Search for the cell housing the specified text and yield its (X, Y) center coordinate. 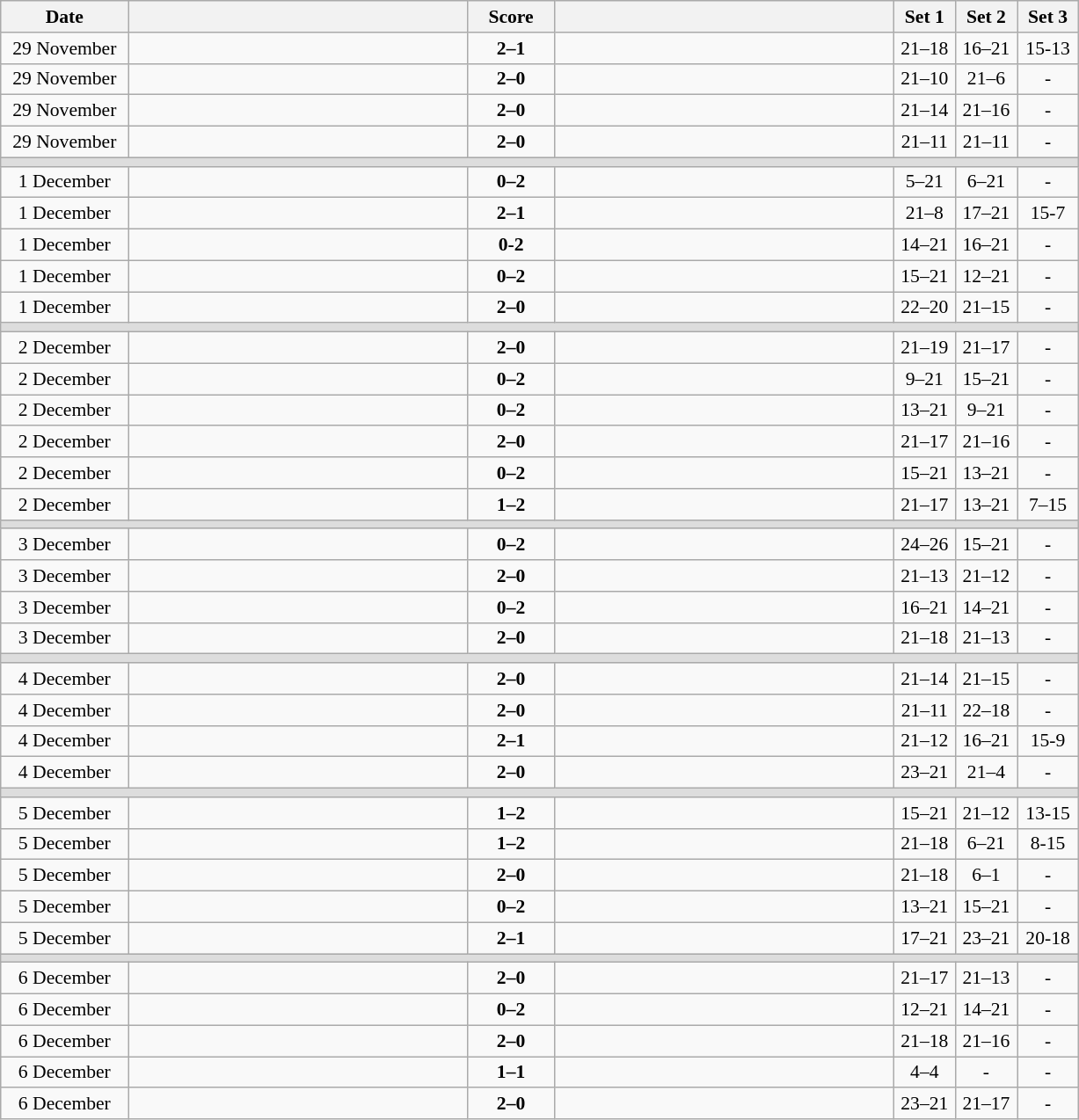
21–8 (924, 214)
21–6 (986, 79)
1–1 (511, 1073)
Score (511, 17)
22–18 (986, 710)
15-7 (1047, 214)
Set 3 (1047, 17)
0-2 (511, 245)
15-13 (1047, 48)
24–26 (924, 545)
15-9 (1047, 741)
7–15 (1047, 505)
Set 1 (924, 17)
21–19 (924, 348)
6–1 (986, 876)
21–10 (924, 79)
Set 2 (986, 17)
13-15 (1047, 813)
Date (65, 17)
8-15 (1047, 844)
22–20 (924, 308)
4–4 (924, 1073)
21–4 (986, 773)
5–21 (924, 182)
20-18 (1047, 938)
